Locate the cell with the specified text and output its (x, y) center coordinate. 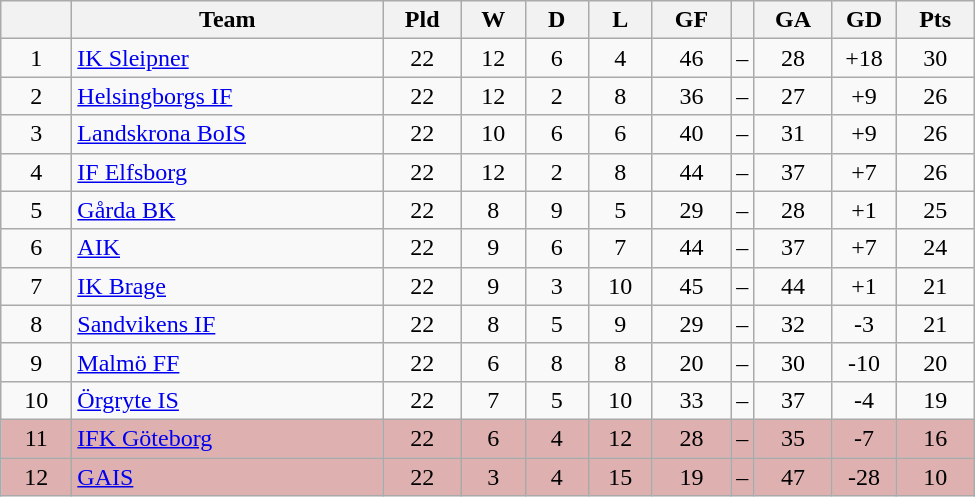
GAIS (228, 477)
46 (692, 58)
-28 (864, 477)
AIK (228, 248)
1 (36, 58)
24 (936, 248)
Sandvikens IF (228, 324)
Malmö FF (228, 362)
16 (936, 438)
D (557, 20)
GA (794, 20)
40 (692, 134)
Gårda BK (228, 210)
Örgryte IS (228, 400)
47 (794, 477)
35 (794, 438)
32 (794, 324)
GD (864, 20)
GF (692, 20)
-10 (864, 362)
W (493, 20)
IF Elfsborg (228, 172)
Pts (936, 20)
Team (228, 20)
31 (794, 134)
-3 (864, 324)
+18 (864, 58)
IFK Göteborg (228, 438)
45 (692, 286)
L (621, 20)
-7 (864, 438)
25 (936, 210)
IK Brage (228, 286)
Landskrona BoIS (228, 134)
15 (621, 477)
33 (692, 400)
27 (794, 96)
IK Sleipner (228, 58)
Helsingborgs IF (228, 96)
11 (36, 438)
36 (692, 96)
-4 (864, 400)
Pld (422, 20)
